Determine the (X, Y) coordinate at the center of the cell enclosing the given text.  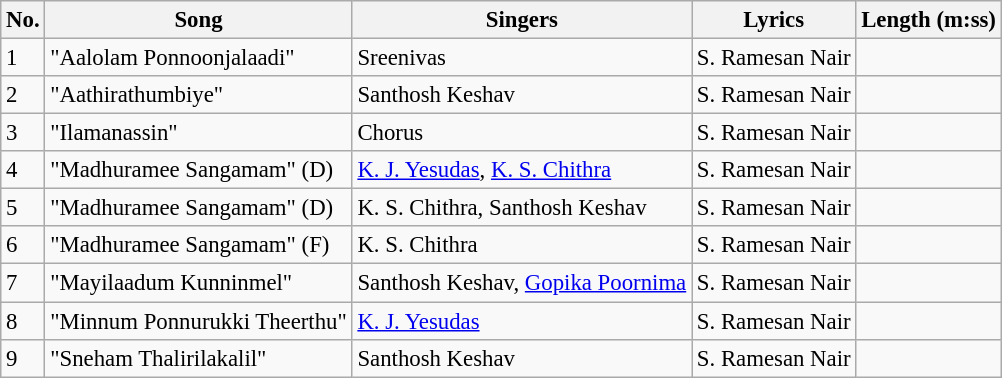
Length (m:ss) (928, 20)
K. J. Yesudas, K. S. Chithra (522, 170)
"Aathirathumbiye" (198, 95)
4 (23, 170)
7 (23, 283)
"Ilamanassin" (198, 133)
3 (23, 133)
"Minnum Ponnurukki Theerthu" (198, 321)
9 (23, 358)
"Aalolam Ponnoonjalaadi" (198, 58)
2 (23, 95)
K. J. Yesudas (522, 321)
6 (23, 245)
"Mayilaadum Kunninmel" (198, 283)
Song (198, 20)
Sreenivas (522, 58)
"Madhuramee Sangamam" (F) (198, 245)
5 (23, 208)
Singers (522, 20)
"Sneham Thalirilakalil" (198, 358)
Chorus (522, 133)
Santhosh Keshav, Gopika Poornima (522, 283)
No. (23, 20)
8 (23, 321)
K. S. Chithra (522, 245)
K. S. Chithra, Santhosh Keshav (522, 208)
Lyrics (774, 20)
1 (23, 58)
